Determine the (x, y) coordinate at the center of the cell enclosing the given text.  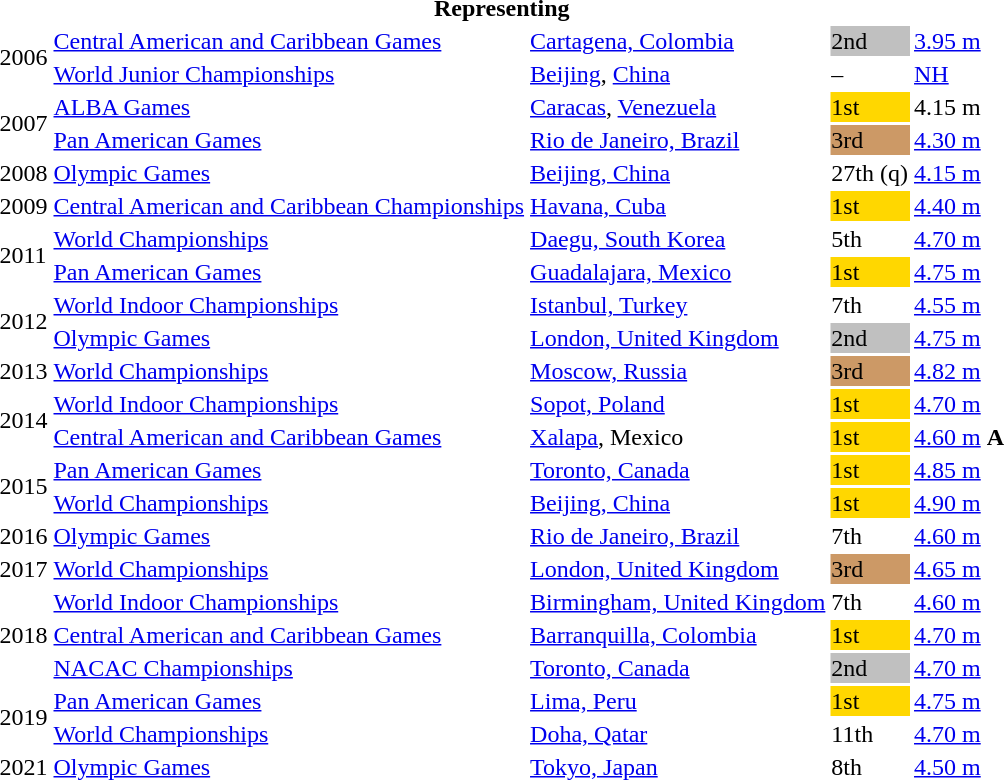
11th (870, 734)
Guadalajara, Mexico (678, 272)
Doha, Qatar (678, 734)
Daegu, South Korea (678, 239)
ALBA Games (289, 107)
World Junior Championships (289, 74)
Barranquilla, Colombia (678, 635)
27th (q) (870, 173)
Central American and Caribbean Championships (289, 206)
Moscow, Russia (678, 371)
Xalapa, Mexico (678, 437)
Sopot, Poland (678, 404)
– (870, 74)
NACAC Championships (289, 668)
Lima, Peru (678, 701)
Havana, Cuba (678, 206)
Istanbul, Turkey (678, 305)
Cartagena, Colombia (678, 41)
Birmingham, United Kingdom (678, 602)
Caracas, Venezuela (678, 107)
5th (870, 239)
